Detect which cell encompasses the target text, then output its [x, y] center coordinate. 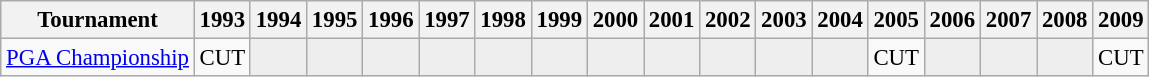
2007 [1008, 20]
1997 [447, 20]
2001 [672, 20]
2000 [615, 20]
2008 [1065, 20]
2003 [784, 20]
1995 [335, 20]
PGA Championship [98, 58]
2006 [952, 20]
1999 [559, 20]
1993 [222, 20]
2005 [896, 20]
Tournament [98, 20]
2004 [840, 20]
1994 [278, 20]
2002 [728, 20]
1996 [391, 20]
2009 [1121, 20]
1998 [503, 20]
